For the text-containing cell, return its midpoint in [X, Y] coordinate format. 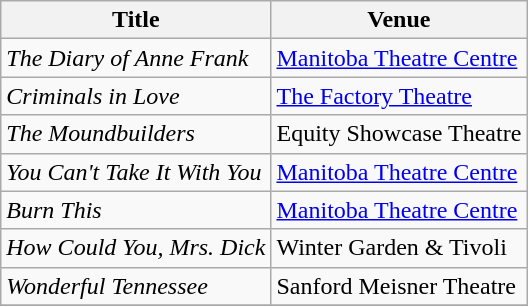
The Factory Theatre [399, 96]
The Moundbuilders [136, 134]
Winter Garden & Tivoli [399, 248]
Wonderful Tennessee [136, 286]
Equity Showcase Theatre [399, 134]
Title [136, 20]
How Could You, Mrs. Dick [136, 248]
The Diary of Anne Frank [136, 58]
Sanford Meisner Theatre [399, 286]
Venue [399, 20]
You Can't Take It With You [136, 172]
Criminals in Love [136, 96]
Burn This [136, 210]
